Locate the cell with the specified text and output its (X, Y) center coordinate. 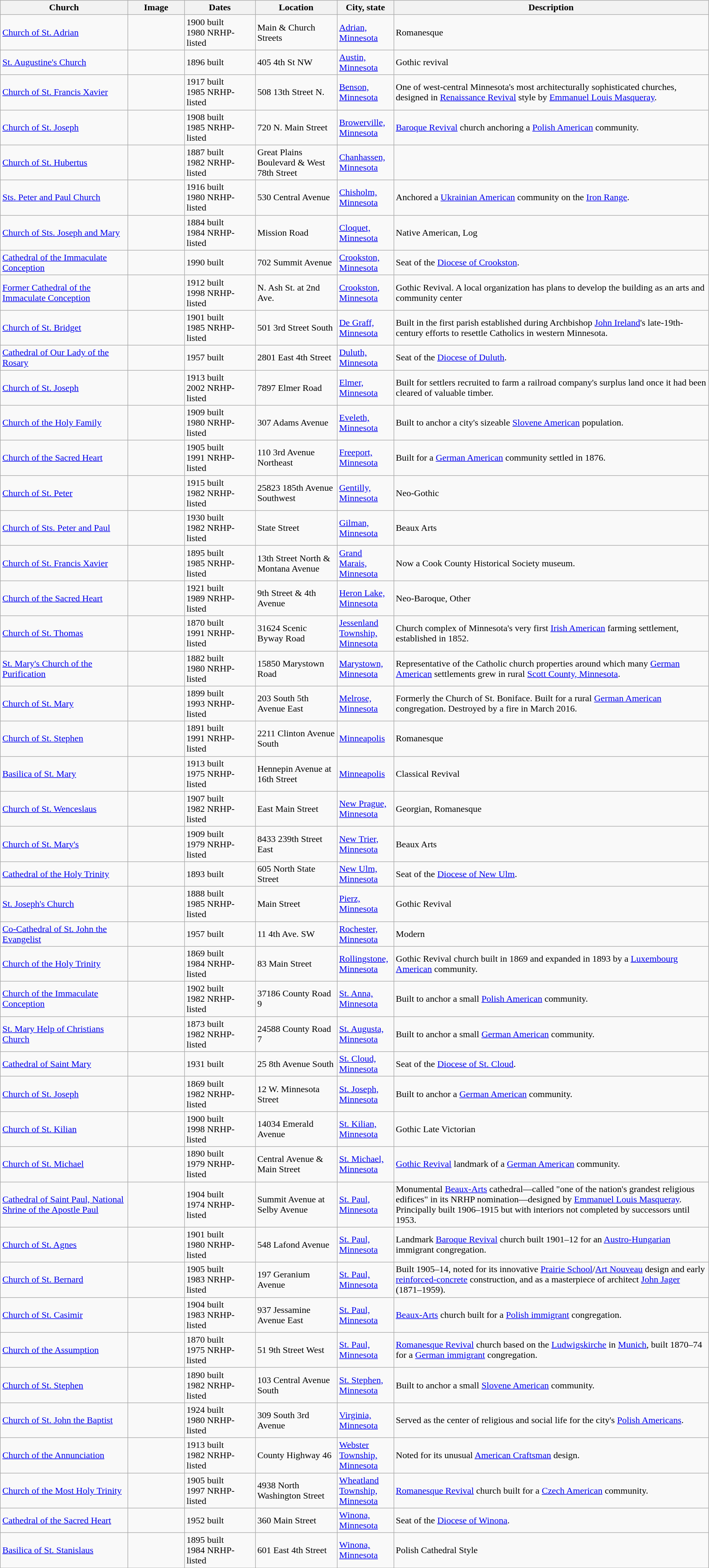
Cathedral of the Sacred Heart (64, 1521)
7897 Elmer Road (296, 387)
Built for a German American community settled in 1876. (551, 458)
Image (156, 8)
Cathedral of Saint Paul, National Shrine of the Apostle Paul (64, 1204)
Duluth, Minnesota (365, 358)
24588 County Road 7 (296, 1034)
1913 built1982 NRHP-listed (220, 1455)
1901 built1985 NRHP-listed (220, 328)
Representative of the Catholic church properties around which many German American settlements grew in rural Scott County, Minnesota. (551, 668)
Church of St. Mary's (64, 844)
1890 built1979 NRHP-listed (220, 1164)
1899 built1993 NRHP-listed (220, 704)
1900 built1998 NRHP-listed (220, 1129)
Noted for its unusual American Craftsman design. (551, 1455)
Church of Sts. Peter and Paul (64, 528)
Church of St. Wenceslaus (64, 809)
East Main Street (296, 809)
1870 built1991 NRHP-listed (220, 633)
530 Central Avenue (296, 198)
Central Avenue & Main Street (296, 1164)
City, state (365, 8)
307 Adams Avenue (296, 423)
Built in the first parish established during Archbishop John Ireland's late-19th-century efforts to resettle Catholics in western Minnesota. (551, 328)
31624 Scenic Byway Road (296, 633)
1931 built (220, 1064)
1869 built1982 NRHP-listed (220, 1094)
Seat of the Diocese of Crookston. (551, 262)
Beaux-Arts church built for a Polish immigrant congregation. (551, 1315)
Church of St. Kilian (64, 1129)
1912 built1998 NRHP-listed (220, 292)
Anchored a Ukrainian American community on the Iron Range. (551, 198)
Description (551, 8)
1902 built1982 NRHP-listed (220, 999)
Gothic Revival church built in 1869 and expanded in 1893 by a Luxembourg American community. (551, 964)
1913 built2002 NRHP-listed (220, 387)
Built to anchor a small Slovene American community. (551, 1385)
1896 built (220, 63)
Main & Church Streets (296, 32)
203 South 5th Avenue East (296, 704)
Classical Revival (551, 774)
St. Joseph, Minnesota (365, 1094)
Former Cathedral of the Immaculate Conception (64, 292)
Elmer, Minnesota (365, 387)
1930 built1982 NRHP-listed (220, 528)
Benson, Minnesota (365, 92)
15850 Marystown Road (296, 668)
St. Augusta, Minnesota (365, 1034)
1882 built1980 NRHP-listed (220, 668)
Main Street (296, 904)
Mission Road (296, 233)
Chanhassen, Minnesota (365, 162)
State Street (296, 528)
Cathedral of Our Lady of the Rosary (64, 358)
110 3rd Avenue Northeast (296, 458)
360 Main Street (296, 1521)
New Ulm, Minnesota (365, 874)
Grand Marais, Minnesota (365, 563)
1895 built1984 NRHP-listed (220, 1550)
Church of St. Peter (64, 493)
Church of St. Bridget (64, 328)
Hennepin Avenue at 16th Street (296, 774)
Freeport, Minnesota (365, 458)
Now a Cook County Historical Society museum. (551, 563)
9th Street & 4th Avenue (296, 598)
Georgian, Romanesque (551, 809)
1917 built1985 NRHP-listed (220, 92)
508 13th Street N. (296, 92)
103 Central Avenue South (296, 1385)
Polish Cathedral Style (551, 1550)
Chisholm, Minnesota (365, 198)
Cloquet, Minnesota (365, 233)
Virginia, Minnesota (365, 1420)
1895 built1985 NRHP-listed (220, 563)
Church of St. Adrian (64, 32)
1952 built (220, 1521)
Rochester, Minnesota (365, 933)
Summit Avenue at Selby Avenue (296, 1204)
197 Geranium Avenue (296, 1280)
Built to anchor a small German American community. (551, 1034)
Gothic Revival. A local organization has plans to develop the building as an arts and community center (551, 292)
St. Cloud, Minnesota (365, 1064)
County Highway 46 (296, 1455)
937 Jessamine Avenue East (296, 1315)
St. Michael, Minnesota (365, 1164)
Church of St. Thomas (64, 633)
11 4th Ave. SW (296, 933)
St. Mary Help of Christians Church (64, 1034)
1884 built1984 NRHP-listed (220, 233)
Seat of the Diocese of Duluth. (551, 358)
Gothic revival (551, 63)
Built to anchor a German American community. (551, 1094)
Built to anchor a city's sizeable Slovene American population. (551, 423)
Church of St. Michael (64, 1164)
Served as the center of religious and social life for the city's Polish Americans. (551, 1420)
Dates (220, 8)
702 Summit Avenue (296, 262)
Church of the Most Holy Trinity (64, 1490)
605 North State Street (296, 874)
1908 built1985 NRHP-listed (220, 127)
1924 built1980 NRHP-listed (220, 1420)
N. Ash St. at 2nd Ave. (296, 292)
Landmark Baroque Revival church built 1901–12 for an Austro-Hungarian immigrant congregation. (551, 1245)
Native American, Log (551, 233)
548 Lafond Avenue (296, 1245)
Seat of the Diocese of St. Cloud. (551, 1064)
St. Augustine's Church (64, 63)
Church of the Annunciation (64, 1455)
Church of Sts. Joseph and Mary (64, 233)
37186 County Road 9 (296, 999)
309 South 3rd Avenue (296, 1420)
Church of St. Mary (64, 704)
Church of the Holy Family (64, 423)
1901 built1980 NRHP-listed (220, 1245)
Church (64, 8)
501 3rd Street South (296, 328)
25 8th Avenue South (296, 1064)
Adrian, Minnesota (365, 32)
Marystown, Minnesota (365, 668)
1905 built1991 NRHP-listed (220, 458)
Romanesque Revival church based on the Ludwigskirche in Munich, built 1870–74 for a German immigrant congregation. (551, 1350)
1921 built1989 NRHP-listed (220, 598)
2211 Clinton Avenue South (296, 739)
St. Anna, Minnesota (365, 999)
1916 built1980 NRHP-listed (220, 198)
1909 built1980 NRHP-listed (220, 423)
Gothic Late Victorian (551, 1129)
Rollingstone, Minnesota (365, 964)
Eveleth, Minnesota (365, 423)
Gilman, Minnesota (365, 528)
720 N. Main Street (296, 127)
Neo-Baroque, Other (551, 598)
Co-Cathedral of St. John the Evangelist (64, 933)
12 W. Minnesota Street (296, 1094)
St. Stephen, Minnesota (365, 1385)
Basilica of St. Stanislaus (64, 1550)
St. Kilian, Minnesota (365, 1129)
1905 built1997 NRHP-listed (220, 1490)
8433 239th Street East (296, 844)
1869 built1984 NRHP-listed (220, 964)
601 East 4th Street (296, 1550)
1909 built1979 NRHP-listed (220, 844)
1891 built1991 NRHP-listed (220, 739)
1890 built1982 NRHP-listed (220, 1385)
Sts. Peter and Paul Church (64, 198)
Formerly the Church of St. Boniface. Built for a rural German American congregation. Destroyed by a fire in March 2016. (551, 704)
1888 built1985 NRHP-listed (220, 904)
Heron Lake, Minnesota (365, 598)
Basilica of St. Mary (64, 774)
St. Mary's Church of the Purification (64, 668)
Webster Township, Minnesota (365, 1455)
1904 built 1974 NRHP-listed (220, 1204)
Church of the Assumption (64, 1350)
1913 built 1975 NRHP-listed (220, 774)
1870 built1975 NRHP-listed (220, 1350)
Seat of the Diocese of New Ulm. (551, 874)
405 4th St NW (296, 63)
83 Main Street (296, 964)
Built for settlers recruited to farm a railroad company's surplus land once it had been cleared of valuable timber. (551, 387)
Cathedral of Saint Mary (64, 1064)
Cathedral of the Immaculate Conception (64, 262)
1905 built1983 NRHP-listed (220, 1280)
Church of the Immaculate Conception (64, 999)
De Graff, Minnesota (365, 328)
Church complex of Minnesota's very first Irish American farming settlement, established in 1852. (551, 633)
New Trier, Minnesota (365, 844)
2801 East 4th Street (296, 358)
Pierz, Minnesota (365, 904)
Church of St. Casimir (64, 1315)
13th Street North & Montana Avenue (296, 563)
Jessenland Township, Minnesota (365, 633)
Romanesque Revival church built for a Czech American community. (551, 1490)
One of west-central Minnesota's most architecturally sophisticated churches, designed in Renaissance Revival style by Emmanuel Louis Masqueray. (551, 92)
Great Plains Boulevard & West 78th Street (296, 162)
14034 Emerald Avenue (296, 1129)
1893 built (220, 874)
1873 built1982 NRHP-listed (220, 1034)
Church of St. Bernard (64, 1280)
Austin, Minnesota (365, 63)
1887 built1982 NRHP-listed (220, 162)
New Prague, Minnesota (365, 809)
51 9th Street West (296, 1350)
Neo-Gothic (551, 493)
1990 built (220, 262)
Wheatland Township, Minnesota (365, 1490)
Modern (551, 933)
Gothic Revival landmark of a German American community. (551, 1164)
Gentilly, Minnesota (365, 493)
Seat of the Diocese of Winona. (551, 1521)
1907 built1982 NRHP-listed (220, 809)
1915 built1982 NRHP-listed (220, 493)
Cathedral of the Holy Trinity (64, 874)
1900 built1980 NRHP-listed (220, 32)
Browerville, Minnesota (365, 127)
Gothic Revival (551, 904)
Baroque Revival church anchoring a Polish American community. (551, 127)
Church of St. Agnes (64, 1245)
1904 built1983 NRHP-listed (220, 1315)
Church of the Holy Trinity (64, 964)
Built to anchor a small Polish American community. (551, 999)
4938 North Washington Street (296, 1490)
Melrose, Minnesota (365, 704)
25823 185th Avenue Southwest (296, 493)
Church of St. Hubertus (64, 162)
St. Joseph's Church (64, 904)
Location (296, 8)
Church of St. John the Baptist (64, 1420)
